Scan for the cell matching the given text and deliver its [x, y] coordinate at center. 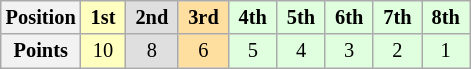
Position [41, 17]
3rd [203, 17]
4th [253, 17]
4 [301, 51]
10 [104, 51]
2nd [152, 17]
8th [446, 17]
7th [397, 17]
6th [349, 17]
3 [349, 51]
6 [203, 51]
1 [446, 51]
2 [397, 51]
Points [41, 51]
5 [253, 51]
8 [152, 51]
1st [104, 17]
5th [301, 17]
